Provide the [x, y] coordinate of the cell's center where the given text is located.  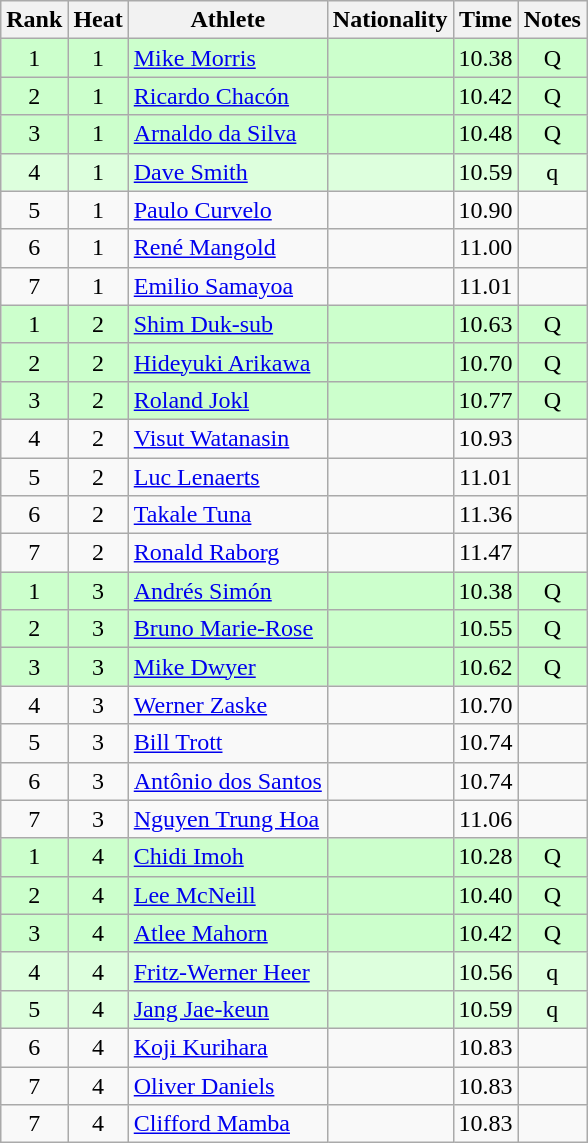
Ronald Raborg [228, 553]
Heat [98, 20]
Oliver Daniels [228, 1085]
Mike Dwyer [228, 667]
Atlee Mahorn [228, 933]
10.62 [486, 667]
Werner Zaske [228, 705]
11.47 [486, 553]
Notes [552, 20]
Koji Kurihara [228, 1047]
Time [486, 20]
Paulo Curvelo [228, 210]
Nguyen Trung Hoa [228, 819]
10.48 [486, 134]
Lee McNeill [228, 895]
Clifford Mamba [228, 1124]
Roland Jokl [228, 400]
Andrés Simón [228, 591]
10.63 [486, 324]
Jang Jae-keun [228, 1009]
Emilio Samayoa [228, 286]
Bill Trott [228, 743]
10.55 [486, 629]
Arnaldo da Silva [228, 134]
Ricardo Chacón [228, 96]
10.90 [486, 210]
Luc Lenaerts [228, 477]
Fritz-Werner Heer [228, 971]
11.00 [486, 248]
10.93 [486, 438]
René Mangold [228, 248]
Chidi Imoh [228, 857]
Mike Morris [228, 58]
Takale Tuna [228, 515]
Antônio dos Santos [228, 781]
Shim Duk-sub [228, 324]
Bruno Marie-Rose [228, 629]
10.40 [486, 895]
Dave Smith [228, 172]
11.06 [486, 819]
Athlete [228, 20]
11.36 [486, 515]
Rank [34, 20]
10.56 [486, 971]
10.77 [486, 400]
Visut Watanasin [228, 438]
Hideyuki Arikawa [228, 362]
Nationality [390, 20]
10.28 [486, 857]
